Extract the (X, Y) coordinate from the center of the cell holding the provided text.  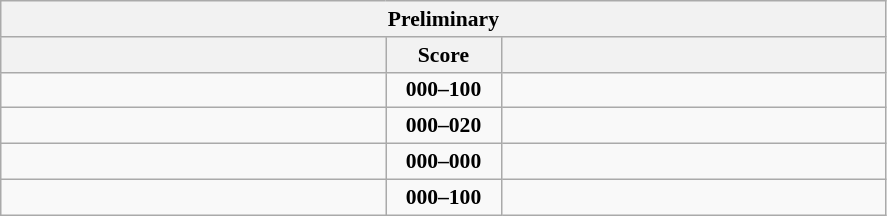
Preliminary (444, 19)
000–020 (444, 126)
Score (444, 55)
000–000 (444, 162)
